From the cell containing the given text, extract its center point as [X, Y] coordinate. 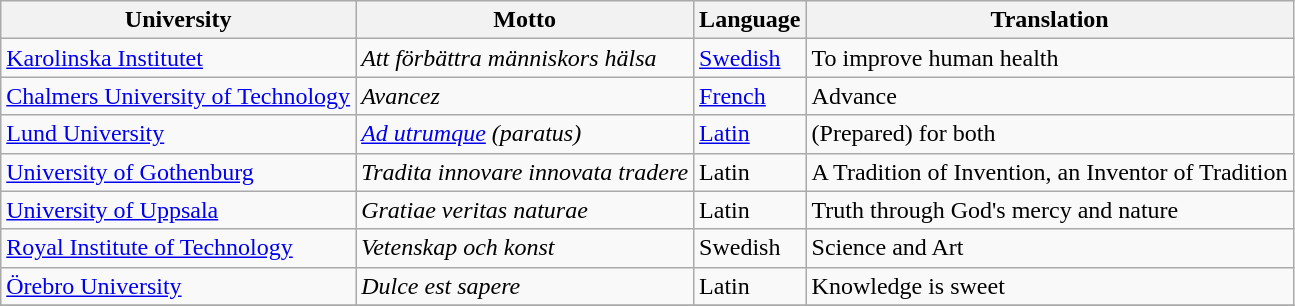
University of Uppsala [178, 210]
Vetenskap och konst [525, 248]
Ad utrumque (paratus) [525, 134]
Att förbättra människors hälsa [525, 58]
Science and Art [1050, 248]
Gratiae veritas naturae [525, 210]
Karolinska Institutet [178, 58]
French [750, 96]
Knowledge is sweet [1050, 286]
Truth through God's mercy and nature [1050, 210]
Lund University [178, 134]
Tradita innovare innovata tradere [525, 172]
Advance [1050, 96]
Dulce est sapere [525, 286]
Language [750, 20]
(Prepared) for both [1050, 134]
Motto [525, 20]
Translation [1050, 20]
Avancez [525, 96]
University of Gothenburg [178, 172]
Royal Institute of Technology [178, 248]
Chalmers University of Technology [178, 96]
A Tradition of Invention, an Inventor of Tradition [1050, 172]
University [178, 20]
Örebro University [178, 286]
To improve human health [1050, 58]
